Return [X, Y] of the center of cell containing provided text 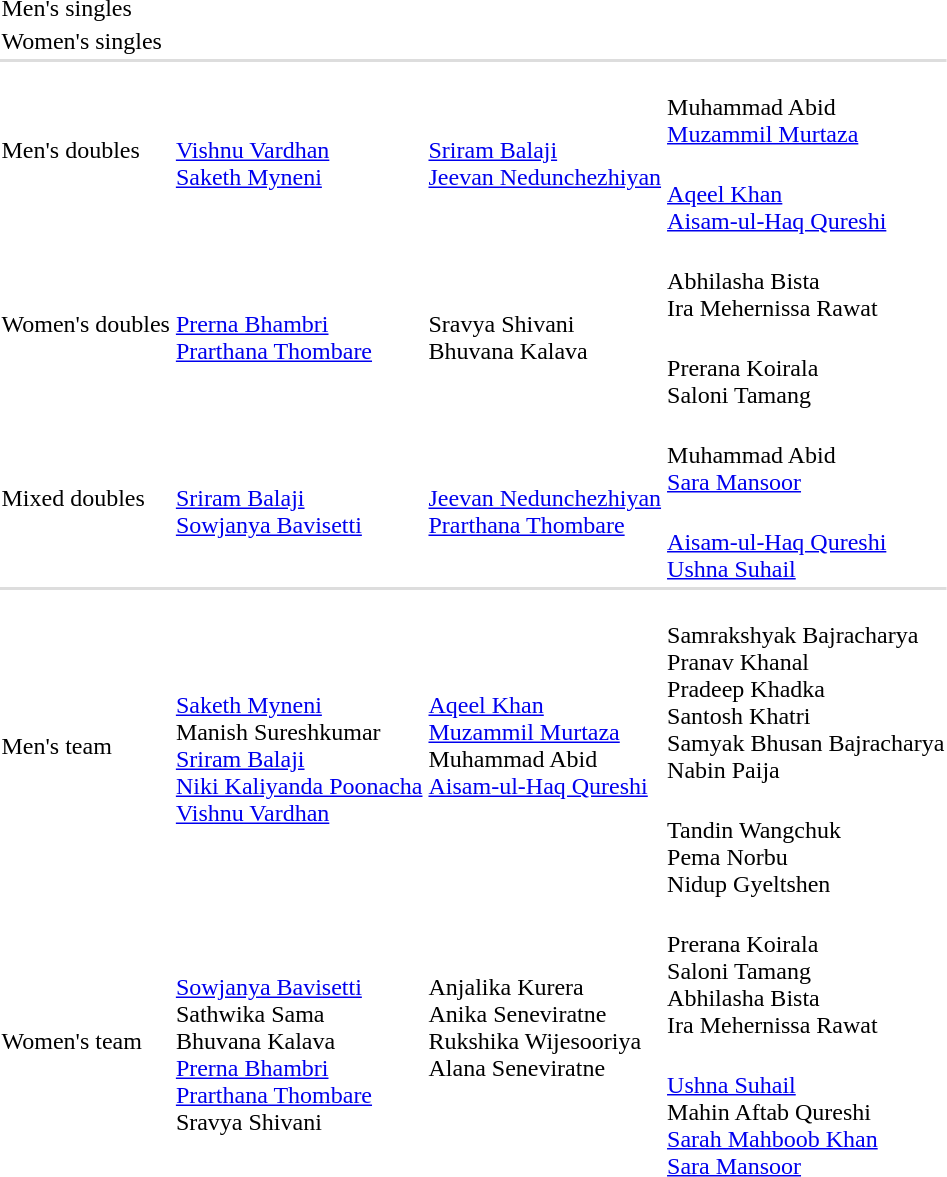
Prerana KoiralaSaloni Tamang [806, 368]
Saketh MyneniManish SureshkumarSriram BalajiNiki Kaliyanda PoonachaVishnu Vardhan [299, 746]
Women's singles [86, 41]
Vishnu VardhanSaketh Myneni [299, 150]
Aisam-ul-Haq QureshiUshna Suhail [806, 542]
Samrakshyak BajracharyaPranav KhanalPradeep KhadkaSantosh KhatriSamyak Bhusan BajracharyaNabin Paija [806, 689]
Women's doubles [86, 324]
Prerana KoiralaSaloni TamangAbhilasha BistaIra Mehernissa Rawat [806, 971]
Sriram BalajiJeevan Nedunchezhiyan [545, 150]
Aqeel KhanMuzammil MurtazaMuhammad AbidAisam-ul-Haq Qureshi [545, 746]
Tandin WangchukPema NorbuNidup Gyeltshen [806, 844]
Men's team [86, 746]
Prerna BhambriPrarthana Thombare [299, 324]
Muhammad AbidMuzammil Murtaza [806, 107]
Sriram BalajiSowjanya Bavisetti [299, 498]
Aqeel KhanAisam-ul-Haq Qureshi [806, 194]
Abhilasha BistaIra Mehernissa Rawat [806, 281]
Mixed doubles [86, 498]
Sravya ShivaniBhuvana Kalava [545, 324]
Jeevan NedunchezhiyanPrarthana Thombare [545, 498]
Men's doubles [86, 150]
Muhammad AbidSara Mansoor [806, 455]
